Return the (x, y) coordinate for the center point of the cell that contains the specified text.  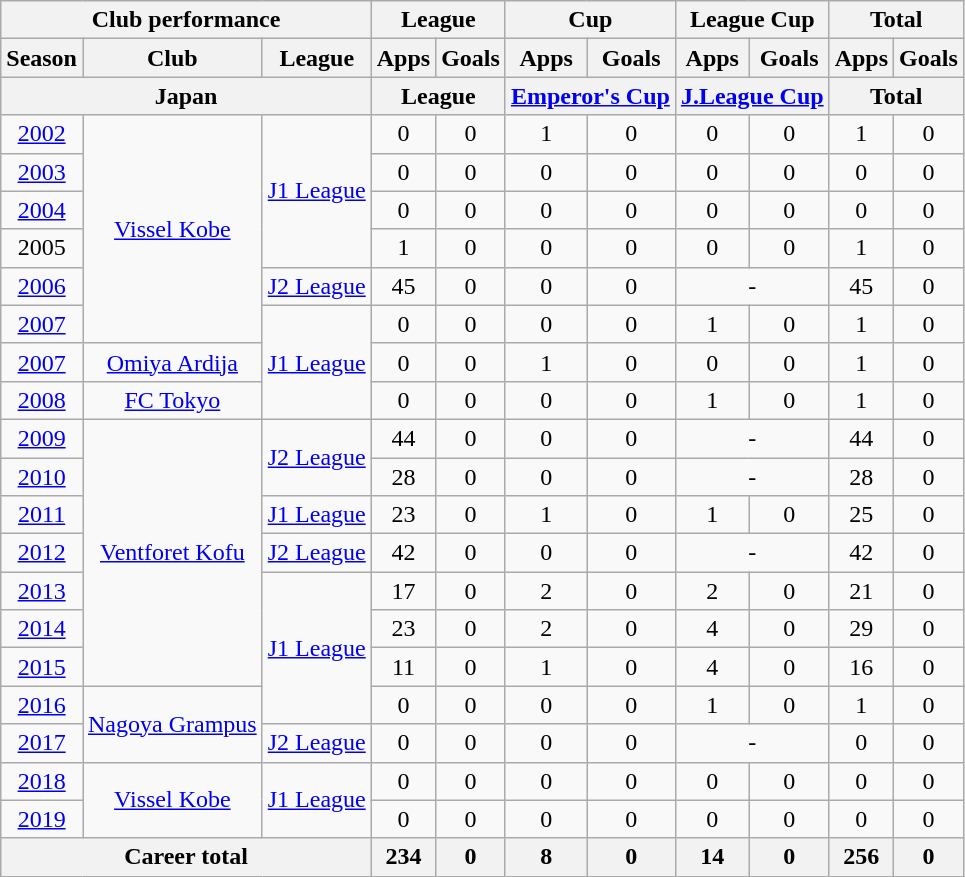
8 (546, 857)
11 (403, 667)
2015 (42, 667)
Nagoya Grampus (172, 724)
2004 (42, 210)
Cup (590, 20)
2003 (42, 172)
FC Tokyo (172, 400)
2017 (42, 743)
Season (42, 58)
2006 (42, 286)
League Cup (752, 20)
Ventforet Kofu (172, 552)
2011 (42, 515)
Club performance (186, 20)
2002 (42, 134)
J.League Cup (752, 96)
Omiya Ardija (172, 362)
16 (861, 667)
Career total (186, 857)
29 (861, 629)
17 (403, 591)
2018 (42, 781)
2016 (42, 705)
2005 (42, 248)
21 (861, 591)
14 (712, 857)
2013 (42, 591)
234 (403, 857)
2014 (42, 629)
2012 (42, 553)
Emperor's Cup (590, 96)
256 (861, 857)
2010 (42, 477)
Club (172, 58)
2008 (42, 400)
Japan (186, 96)
25 (861, 515)
2019 (42, 819)
2009 (42, 438)
